Return (X, Y) of the center of cell containing provided text 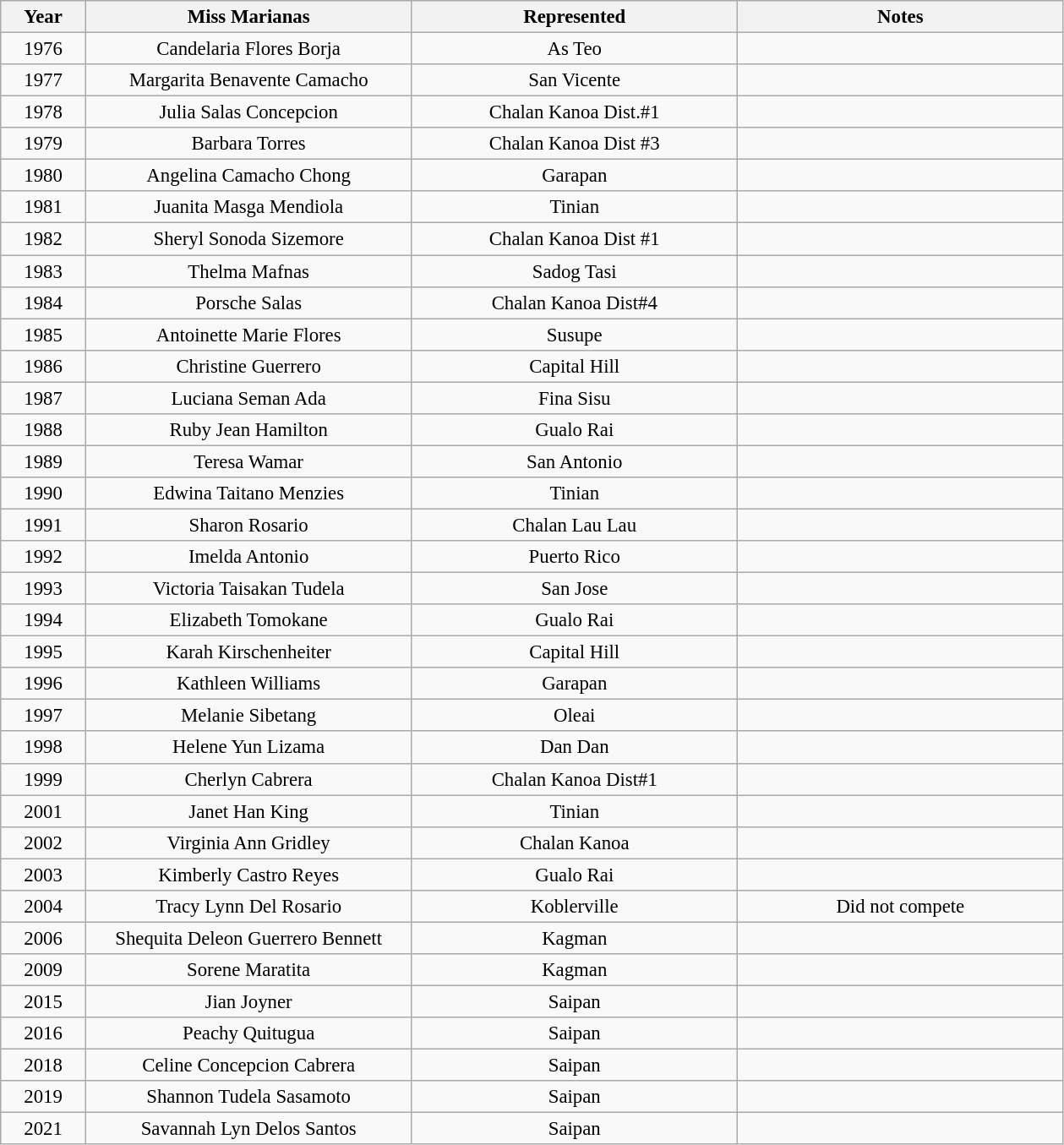
As Teo (575, 49)
Fina Sisu (575, 398)
Janet Han King (248, 811)
1992 (44, 557)
Melanie Sibetang (248, 716)
Represented (575, 17)
1977 (44, 80)
1988 (44, 430)
1995 (44, 652)
1985 (44, 335)
Chalan Kanoa Dist.#1 (575, 112)
Sharon Rosario (248, 525)
Savannah Lyn Delos Santos (248, 1129)
Sadog Tasi (575, 271)
Jian Joyner (248, 1001)
San Antonio (575, 461)
Year (44, 17)
Victoria Taisakan Tudela (248, 589)
Helene Yun Lizama (248, 748)
1996 (44, 684)
2001 (44, 811)
1991 (44, 525)
1983 (44, 271)
Oleai (575, 716)
Barbara Torres (248, 144)
Koblerville (575, 907)
Dan Dan (575, 748)
Chalan Lau Lau (575, 525)
Chalan Kanoa Dist#1 (575, 779)
2019 (44, 1097)
Margarita Benavente Camacho (248, 80)
1987 (44, 398)
Puerto Rico (575, 557)
Chalan Kanoa Dist#4 (575, 303)
Luciana Seman Ada (248, 398)
Peachy Quitugua (248, 1033)
Thelma Mafnas (248, 271)
1998 (44, 748)
1980 (44, 176)
1997 (44, 716)
Sorene Maratita (248, 970)
Celine Concepcion Cabrera (248, 1066)
Kathleen Williams (248, 684)
Tracy Lynn Del Rosario (248, 907)
2018 (44, 1066)
Cherlyn Cabrera (248, 779)
Ruby Jean Hamilton (248, 430)
2016 (44, 1033)
Shannon Tudela Sasamoto (248, 1097)
1976 (44, 49)
Imelda Antonio (248, 557)
Candelaria Flores Borja (248, 49)
Julia Salas Concepcion (248, 112)
2021 (44, 1129)
2015 (44, 1001)
1978 (44, 112)
1979 (44, 144)
San Vicente (575, 80)
Did not compete (901, 907)
Chalan Kanoa Dist #1 (575, 239)
Susupe (575, 335)
1990 (44, 493)
Notes (901, 17)
Shequita Deleon Guerrero Bennett (248, 938)
Christine Guerrero (248, 366)
Miss Marianas (248, 17)
Antoinette Marie Flores (248, 335)
2003 (44, 875)
Angelina Camacho Chong (248, 176)
Chalan Kanoa (575, 842)
1984 (44, 303)
2004 (44, 907)
Virginia Ann Gridley (248, 842)
Juanita Masga Mendiola (248, 207)
San Jose (575, 589)
2002 (44, 842)
Kimberly Castro Reyes (248, 875)
Sheryl Sonoda Sizemore (248, 239)
Chalan Kanoa Dist #3 (575, 144)
1982 (44, 239)
1986 (44, 366)
Karah Kirschenheiter (248, 652)
1993 (44, 589)
Elizabeth Tomokane (248, 620)
2009 (44, 970)
Edwina Taitano Menzies (248, 493)
Porsche Salas (248, 303)
1981 (44, 207)
1989 (44, 461)
2006 (44, 938)
1994 (44, 620)
1999 (44, 779)
Teresa Wamar (248, 461)
